Return [X, Y] of the center of cell containing provided text 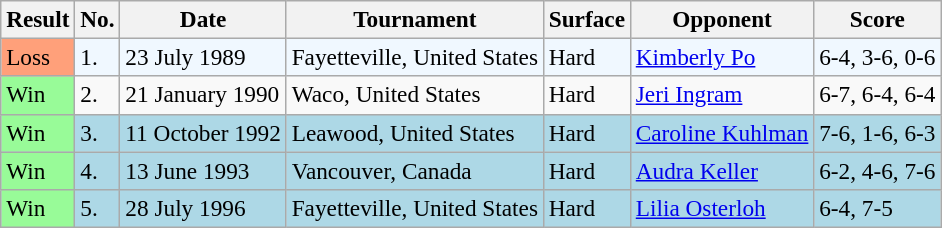
Caroline Kuhlman [722, 133]
Audra Keller [722, 170]
6-7, 6-4, 6-4 [878, 95]
6-4, 7-5 [878, 208]
No. [98, 19]
21 January 1990 [203, 95]
23 July 1989 [203, 57]
Jeri Ingram [722, 95]
5. [98, 208]
Score [878, 19]
2. [98, 95]
1. [98, 57]
6-2, 4-6, 7-6 [878, 170]
3. [98, 133]
6-4, 3-6, 0-6 [878, 57]
Tournament [414, 19]
Surface [586, 19]
Leawood, United States [414, 133]
Kimberly Po [722, 57]
Vancouver, Canada [414, 170]
Date [203, 19]
Waco, United States [414, 95]
28 July 1996 [203, 208]
11 October 1992 [203, 133]
Lilia Osterloh [722, 208]
4. [98, 170]
13 June 1993 [203, 170]
Opponent [722, 19]
Result [38, 19]
7-6, 1-6, 6-3 [878, 133]
Loss [38, 57]
